For the text-containing cell, return its midpoint in (X, Y) coordinate format. 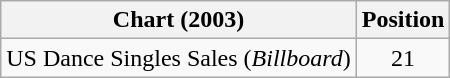
US Dance Singles Sales (Billboard) (178, 58)
Position (403, 20)
21 (403, 58)
Chart (2003) (178, 20)
